From the cell containing the given text, extract its center point as [x, y] coordinate. 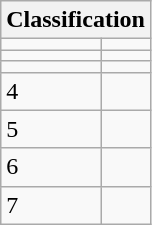
7 [52, 205]
Classification [76, 20]
5 [52, 129]
6 [52, 167]
4 [52, 91]
